For the text-containing cell, return its midpoint in (X, Y) coordinate format. 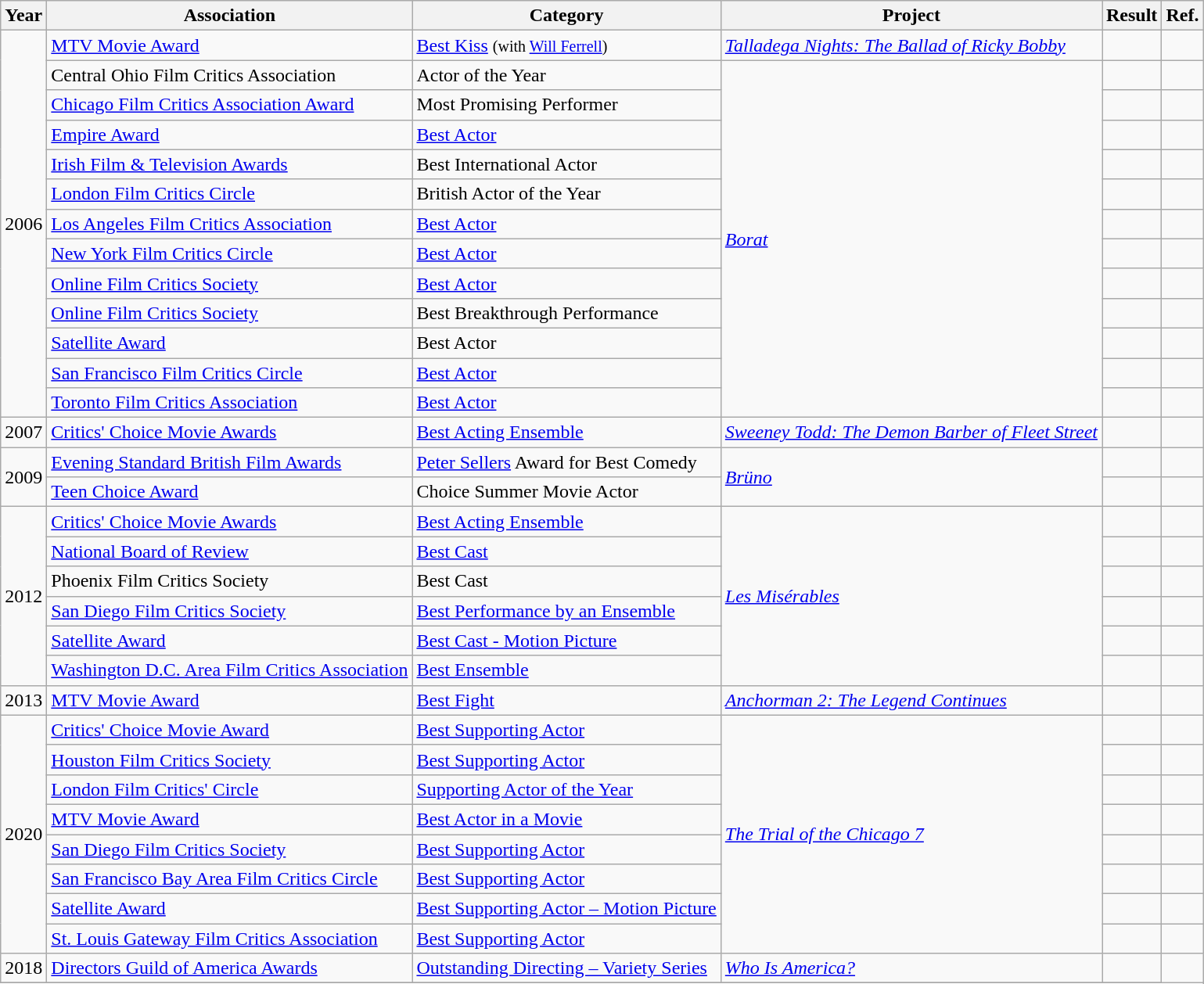
Best Supporting Actor – Motion Picture (566, 909)
Year (23, 16)
British Actor of the Year (566, 194)
Peter Sellers Award for Best Comedy (566, 462)
Irish Film & Television Awards (230, 164)
Best Ensemble (566, 670)
Sweeney Todd: The Demon Barber of Fleet Street (911, 433)
Supporting Actor of the Year (566, 789)
Best Performance by an Ensemble (566, 611)
National Board of Review (230, 551)
London Film Critics Circle (230, 194)
Best International Actor (566, 164)
Best Kiss (with Will Ferrell) (566, 45)
Teen Choice Award (230, 492)
Les Misérables (911, 596)
2013 (23, 700)
London Film Critics' Circle (230, 789)
Borat (911, 239)
Empire Award (230, 135)
Who Is America? (911, 968)
2006 (23, 224)
2009 (23, 477)
Talladega Nights: The Ballad of Ricky Bobby (911, 45)
Los Angeles Film Critics Association (230, 224)
Evening Standard British Film Awards (230, 462)
Toronto Film Critics Association (230, 403)
Washington D.C. Area Film Critics Association (230, 670)
Best Actor in a Movie (566, 819)
San Francisco Bay Area Film Critics Circle (230, 879)
2020 (23, 834)
2012 (23, 596)
Category (566, 16)
Best Cast - Motion Picture (566, 641)
Chicago Film Critics Association Award (230, 105)
2007 (23, 433)
Association (230, 16)
Phoenix Film Critics Society (230, 581)
Choice Summer Movie Actor (566, 492)
Outstanding Directing – Variety Series (566, 968)
Anchorman 2: The Legend Continues (911, 700)
Best Fight (566, 700)
Brüno (911, 477)
Actor of the Year (566, 75)
Ref. (1183, 16)
Houston Film Critics Society (230, 760)
Critics' Choice Movie Award (230, 730)
Result (1131, 16)
St. Louis Gateway Film Critics Association (230, 939)
Most Promising Performer (566, 105)
Project (911, 16)
Central Ohio Film Critics Association (230, 75)
New York Film Critics Circle (230, 253)
Best Breakthrough Performance (566, 313)
San Francisco Film Critics Circle (230, 373)
Directors Guild of America Awards (230, 968)
2018 (23, 968)
The Trial of the Chicago 7 (911, 834)
